From the cell containing the given text, extract its center point as (x, y) coordinate. 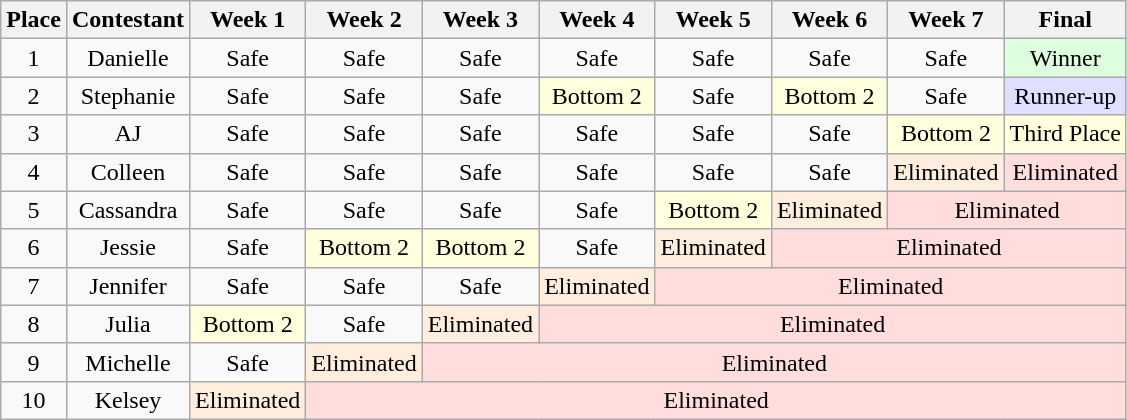
1 (34, 58)
8 (34, 324)
Week 3 (480, 20)
Week 1 (248, 20)
Week 6 (829, 20)
Michelle (128, 362)
Runner-up (1065, 96)
3 (34, 134)
Contestant (128, 20)
Stephanie (128, 96)
Danielle (128, 58)
6 (34, 248)
10 (34, 400)
5 (34, 210)
2 (34, 96)
Winner (1065, 58)
Final (1065, 20)
Third Place (1065, 134)
Place (34, 20)
Week 5 (713, 20)
Jennifer (128, 286)
AJ (128, 134)
Colleen (128, 172)
Jessie (128, 248)
9 (34, 362)
Week 2 (364, 20)
Week 4 (597, 20)
Week 7 (946, 20)
Cassandra (128, 210)
Kelsey (128, 400)
7 (34, 286)
Julia (128, 324)
4 (34, 172)
